Capture the cell that displays the provided text and extract its (X, Y) central coordinate. 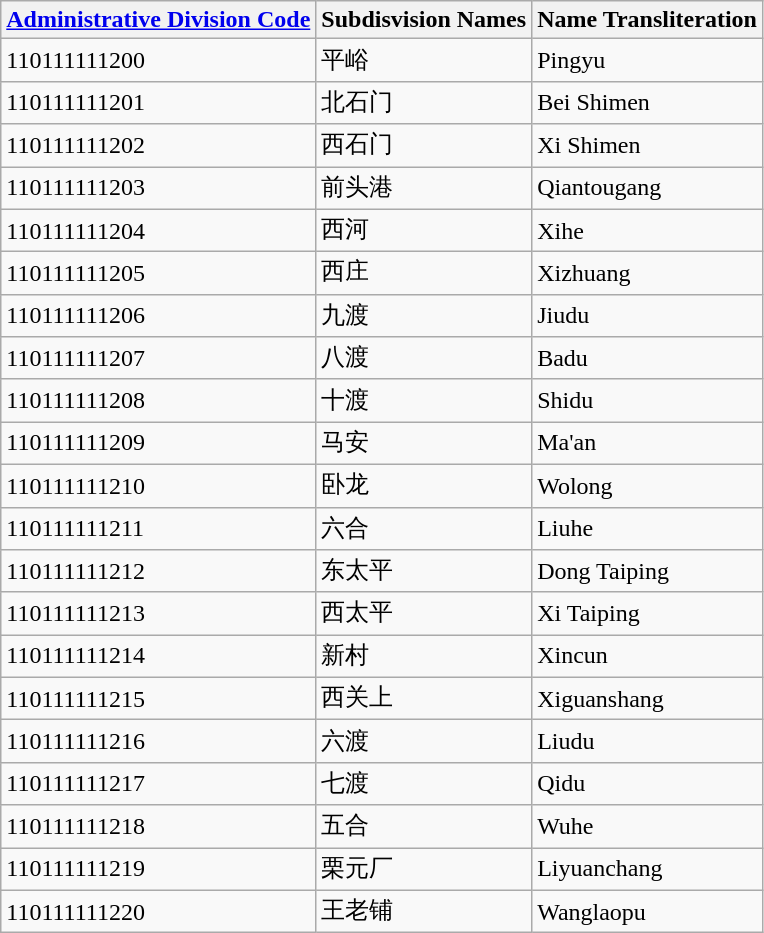
五合 (424, 826)
Name Transliteration (648, 20)
六渡 (424, 742)
西庄 (424, 274)
110111111209 (158, 444)
Xi Shimen (648, 146)
110111111211 (158, 528)
Wolong (648, 486)
九渡 (424, 316)
Liyuanchang (648, 870)
110111111208 (158, 400)
Subdisvision Names (424, 20)
Qidu (648, 784)
Badu (648, 358)
卧龙 (424, 486)
Xiguanshang (648, 698)
七渡 (424, 784)
北石门 (424, 102)
前头港 (424, 188)
马安 (424, 444)
六合 (424, 528)
西石门 (424, 146)
110111111216 (158, 742)
110111111206 (158, 316)
110111111213 (158, 614)
110111111218 (158, 826)
平峪 (424, 60)
Xihe (648, 230)
Bei Shimen (648, 102)
西太平 (424, 614)
Xincun (648, 656)
Liudu (648, 742)
Qiantougang (648, 188)
110111111200 (158, 60)
Xi Taiping (648, 614)
新村 (424, 656)
110111111212 (158, 572)
Administrative Division Code (158, 20)
110111111202 (158, 146)
110111111201 (158, 102)
东太平 (424, 572)
十渡 (424, 400)
Shidu (648, 400)
110111111220 (158, 912)
Ma'an (648, 444)
110111111219 (158, 870)
Wanglaopu (648, 912)
110111111217 (158, 784)
110111111207 (158, 358)
栗元厂 (424, 870)
110111111215 (158, 698)
Jiudu (648, 316)
110111111204 (158, 230)
西关上 (424, 698)
110111111210 (158, 486)
Xizhuang (648, 274)
110111111214 (158, 656)
八渡 (424, 358)
Pingyu (648, 60)
西河 (424, 230)
110111111205 (158, 274)
Liuhe (648, 528)
王老铺 (424, 912)
110111111203 (158, 188)
Wuhe (648, 826)
Dong Taiping (648, 572)
